Determine the [X, Y] coordinate at the center of the cell enclosing the given text.  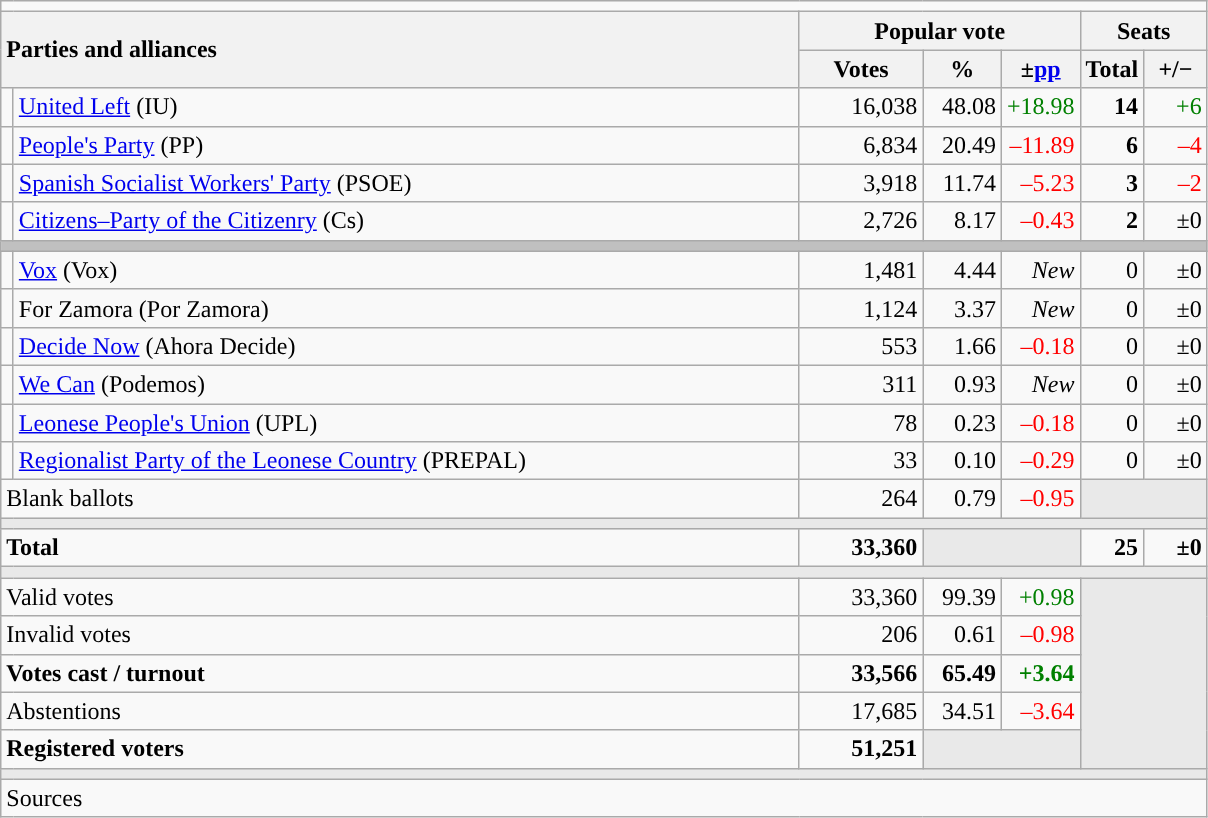
1,124 [861, 308]
6 [1112, 145]
People's Party (PP) [406, 145]
+6 [1176, 107]
–0.95 [1040, 499]
Votes [861, 69]
% [962, 69]
264 [861, 499]
553 [861, 346]
8.17 [962, 221]
206 [861, 635]
6,834 [861, 145]
+3.64 [1040, 673]
2 [1112, 221]
99.39 [962, 597]
Sources [604, 798]
0.79 [962, 499]
4.44 [962, 270]
Parties and alliances [400, 50]
Seats [1144, 31]
33 [861, 461]
Decide Now (Ahora Decide) [406, 346]
+18.98 [1040, 107]
+/− [1176, 69]
2,726 [861, 221]
Abstentions [400, 711]
48.08 [962, 107]
16,038 [861, 107]
Popular vote [940, 31]
34.51 [962, 711]
3 [1112, 183]
78 [861, 423]
0.93 [962, 384]
–2 [1176, 183]
3.37 [962, 308]
United Left (IU) [406, 107]
11.74 [962, 183]
Votes cast / turnout [400, 673]
51,251 [861, 749]
33,566 [861, 673]
–0.43 [1040, 221]
Vox (Vox) [406, 270]
–0.29 [1040, 461]
Invalid votes [400, 635]
Regionalist Party of the Leonese Country (PREPAL) [406, 461]
20.49 [962, 145]
0.10 [962, 461]
1,481 [861, 270]
–0.98 [1040, 635]
For Zamora (Por Zamora) [406, 308]
Blank ballots [400, 499]
65.49 [962, 673]
17,685 [861, 711]
1.66 [962, 346]
Spanish Socialist Workers' Party (PSOE) [406, 183]
–4 [1176, 145]
Citizens–Party of the Citizenry (Cs) [406, 221]
–11.89 [1040, 145]
+0.98 [1040, 597]
3,918 [861, 183]
–3.64 [1040, 711]
14 [1112, 107]
We Can (Podemos) [406, 384]
311 [861, 384]
–5.23 [1040, 183]
25 [1112, 548]
0.61 [962, 635]
0.23 [962, 423]
Registered voters [400, 749]
Leonese People's Union (UPL) [406, 423]
Valid votes [400, 597]
±pp [1040, 69]
